Extract the [X, Y] coordinate from the center of the cell holding the provided text.  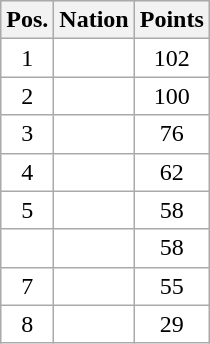
55 [172, 286]
5 [28, 210]
100 [172, 96]
3 [28, 134]
62 [172, 172]
1 [28, 58]
102 [172, 58]
8 [28, 324]
4 [28, 172]
Points [172, 20]
Nation [94, 20]
76 [172, 134]
Pos. [28, 20]
7 [28, 286]
29 [172, 324]
2 [28, 96]
